Provide the [X, Y] coordinate of the cell's center where the given text is located.  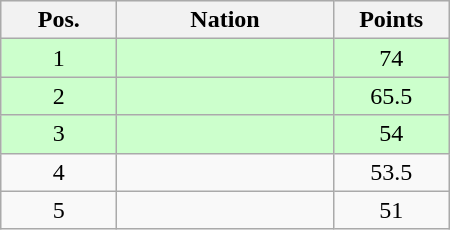
1 [59, 58]
Nation [225, 20]
3 [59, 134]
4 [59, 172]
53.5 [391, 172]
74 [391, 58]
5 [59, 210]
Points [391, 20]
54 [391, 134]
51 [391, 210]
Pos. [59, 20]
2 [59, 96]
65.5 [391, 96]
